Return [X, Y] of the center of cell containing provided text 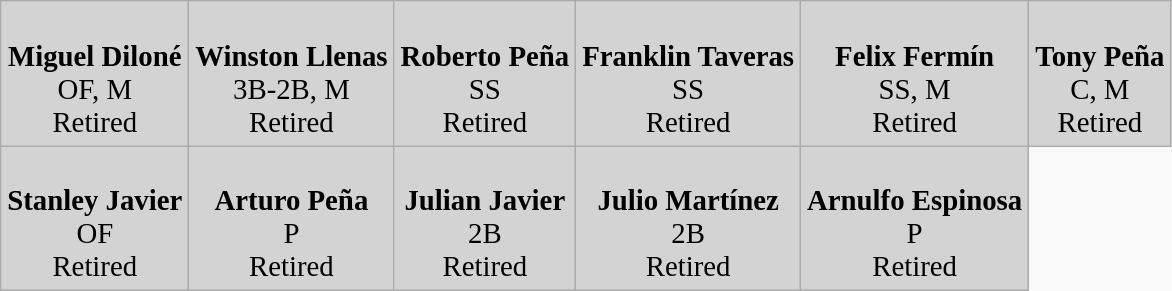
Felix FermínSS, MRetired [915, 74]
Franklin TaverasSSRetired [688, 74]
Arturo PeñaPRetired [292, 218]
Roberto PeñaSSRetired [485, 74]
Tony PeñaC, MRetired [1100, 74]
Julio Martínez2BRetired [688, 218]
Winston Llenas3B-2B, MRetired [292, 74]
Arnulfo EspinosaPRetired [915, 218]
Stanley JavierOFRetired [95, 218]
Miguel DilonéOF, MRetired [95, 74]
Julian Javier2BRetired [485, 218]
